Provide the [x, y] coordinate of the cell's center where the given text is located.  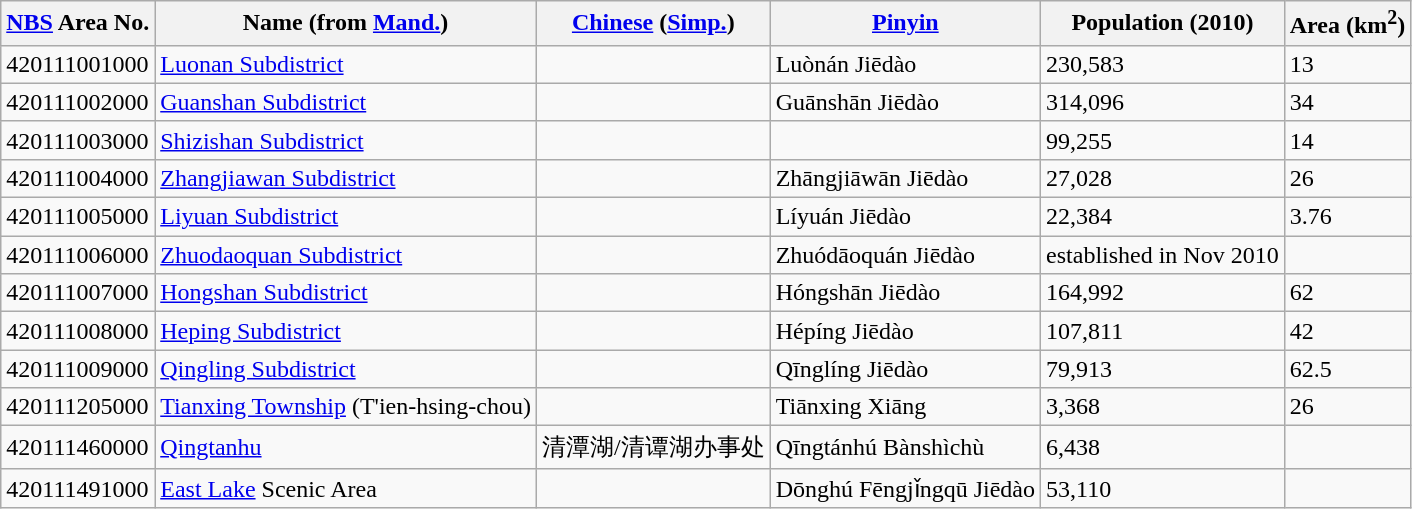
Hépíng Jiēdào [905, 331]
420111005000 [78, 217]
Name (from Mand.) [346, 24]
established in Nov 2010 [1163, 255]
Tianxing Township (T'ien-hsing-chou) [346, 407]
Pinyin [905, 24]
清潭湖/清谭湖办事处 [653, 448]
Luònán Jiēdào [905, 64]
Zhangjiawan Subdistrict [346, 178]
Tiānxing Xiāng [905, 407]
79,913 [1163, 369]
13 [1348, 64]
420111008000 [78, 331]
62.5 [1348, 369]
Luonan Subdistrict [346, 64]
Hóngshān Jiēdào [905, 293]
Guānshān Jiēdào [905, 102]
420111009000 [78, 369]
22,384 [1163, 217]
27,028 [1163, 178]
34 [1348, 102]
Zhuodaoquan Subdistrict [346, 255]
3,368 [1163, 407]
420111004000 [78, 178]
42 [1348, 331]
Qingtanhu [346, 448]
Zhāngjiāwān Jiēdào [905, 178]
420111205000 [78, 407]
107,811 [1163, 331]
East Lake Scenic Area [346, 488]
Qīnglíng Jiēdào [905, 369]
Qingling Subdistrict [346, 369]
Chinese (Simp.) [653, 24]
6,438 [1163, 448]
Shizishan Subdistrict [346, 140]
Líyuán Jiēdào [905, 217]
420111460000 [78, 448]
14 [1348, 140]
420111491000 [78, 488]
420111003000 [78, 140]
314,096 [1163, 102]
99,255 [1163, 140]
420111002000 [78, 102]
Guanshan Subdistrict [346, 102]
420111001000 [78, 64]
53,110 [1163, 488]
Heping Subdistrict [346, 331]
Dōnghú Fēngjǐngqū Jiēdào [905, 488]
62 [1348, 293]
Zhuódāoquán Jiēdào [905, 255]
Area (km2) [1348, 24]
230,583 [1163, 64]
Population (2010) [1163, 24]
NBS Area No. [78, 24]
420111007000 [78, 293]
Hongshan Subdistrict [346, 293]
164,992 [1163, 293]
3.76 [1348, 217]
Qīngtánhú Bànshìchù [905, 448]
Liyuan Subdistrict [346, 217]
420111006000 [78, 255]
